Locate the cell with the specified text and output its (X, Y) center coordinate. 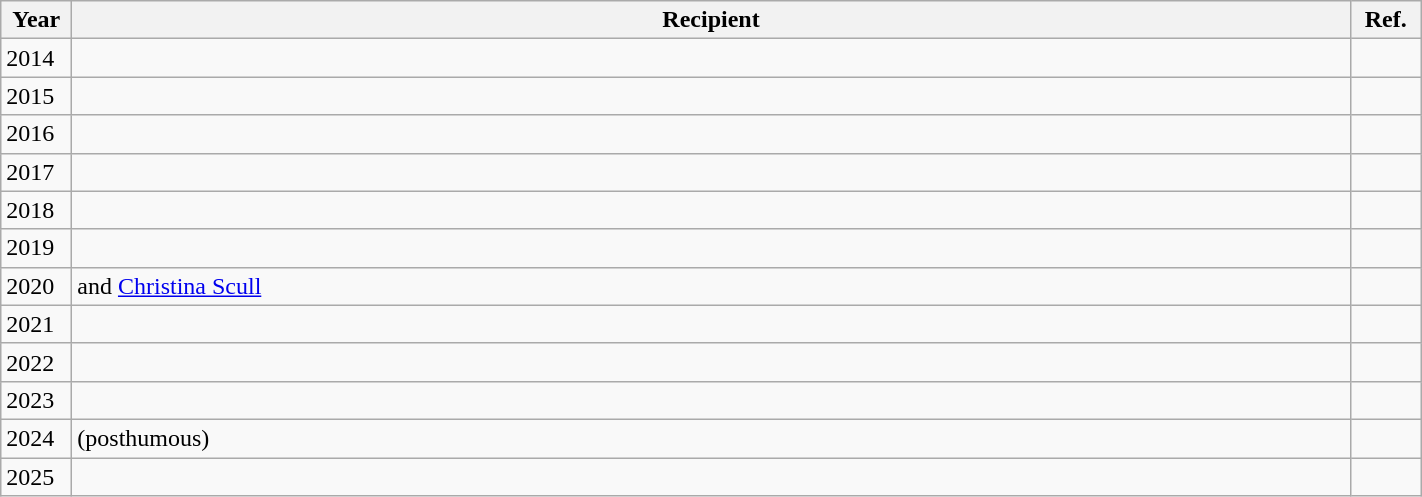
2020 (36, 286)
2022 (36, 362)
2018 (36, 210)
2025 (36, 477)
2019 (36, 248)
2016 (36, 134)
2024 (36, 438)
2015 (36, 96)
Ref. (1386, 20)
Year (36, 20)
Recipient (711, 20)
2017 (36, 172)
2023 (36, 400)
and Christina Scull (711, 286)
(posthumous) (711, 438)
2014 (36, 58)
2021 (36, 324)
